Search for the cell housing the specified text and yield its (X, Y) center coordinate. 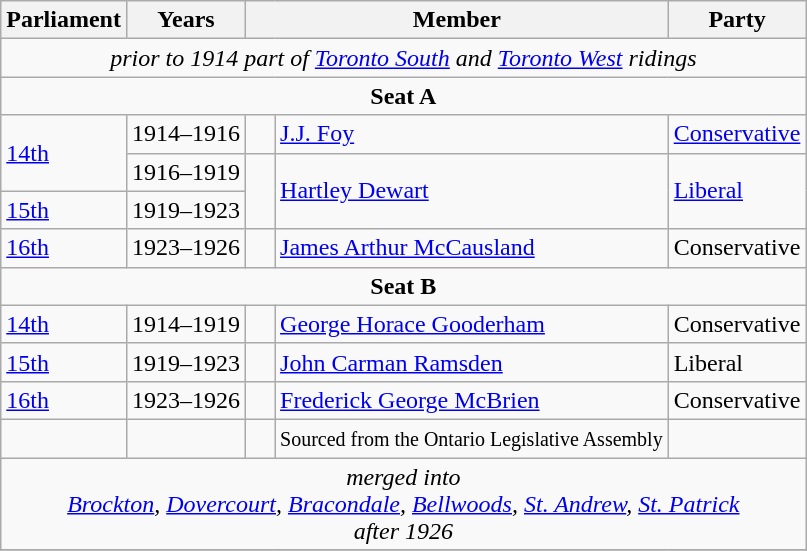
George Horace Gooderham (472, 324)
Parliament (64, 20)
Hartley Dewart (472, 191)
James Arthur McCausland (472, 248)
J.J. Foy (472, 134)
1914–1916 (186, 134)
Party (737, 20)
Years (186, 20)
Sourced from the Ontario Legislative Assembly (472, 438)
merged into Brockton, Dovercourt, Bracondale, Bellwoods, St. Andrew, St. Patrick after 1926 (404, 504)
1914–1919 (186, 324)
1916–1919 (186, 172)
prior to 1914 part of Toronto South and Toronto West ridings (404, 58)
Member (458, 20)
Frederick George McBrien (472, 400)
Seat B (404, 286)
John Carman Ramsden (472, 362)
Seat A (404, 96)
